Return the (x, y) coordinate for the center point of the cell that contains the specified text.  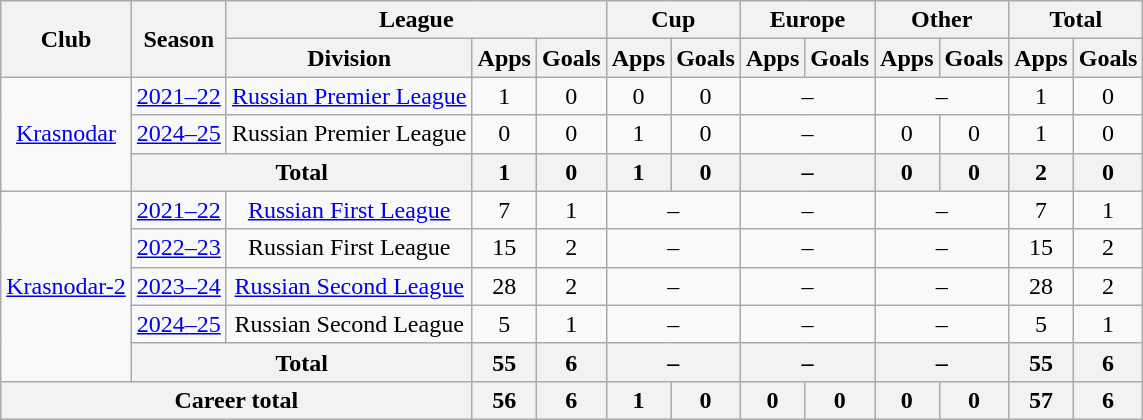
Season (178, 39)
Club (66, 39)
Career total (236, 400)
Europe (807, 20)
2023–24 (178, 286)
2022–23 (178, 248)
Krasnodar-2 (66, 286)
56 (504, 400)
Cup (673, 20)
Krasnodar (66, 134)
League (416, 20)
Division (349, 58)
Other (942, 20)
57 (1041, 400)
